From the cell containing the given text, extract its center point as [X, Y] coordinate. 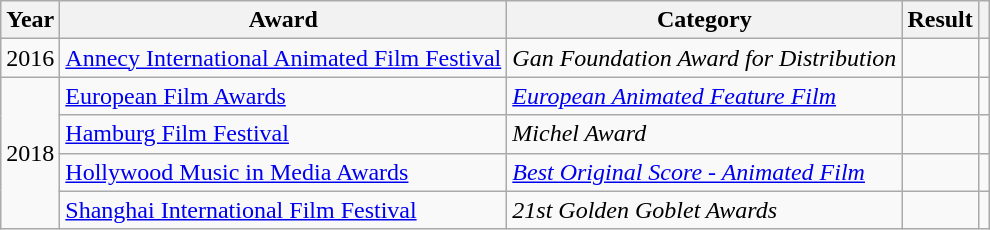
Award [284, 20]
European Animated Feature Film [704, 96]
Gan Foundation Award for Distribution [704, 58]
Annecy International Animated Film Festival [284, 58]
Michel Award [704, 134]
2018 [30, 153]
European Film Awards [284, 96]
Year [30, 20]
Result [940, 20]
21st Golden Goblet Awards [704, 210]
Hollywood Music in Media Awards [284, 172]
Category [704, 20]
Best Original Score - Animated Film [704, 172]
2016 [30, 58]
Shanghai International Film Festival [284, 210]
Hamburg Film Festival [284, 134]
